Return [X, Y] of the center of cell containing provided text 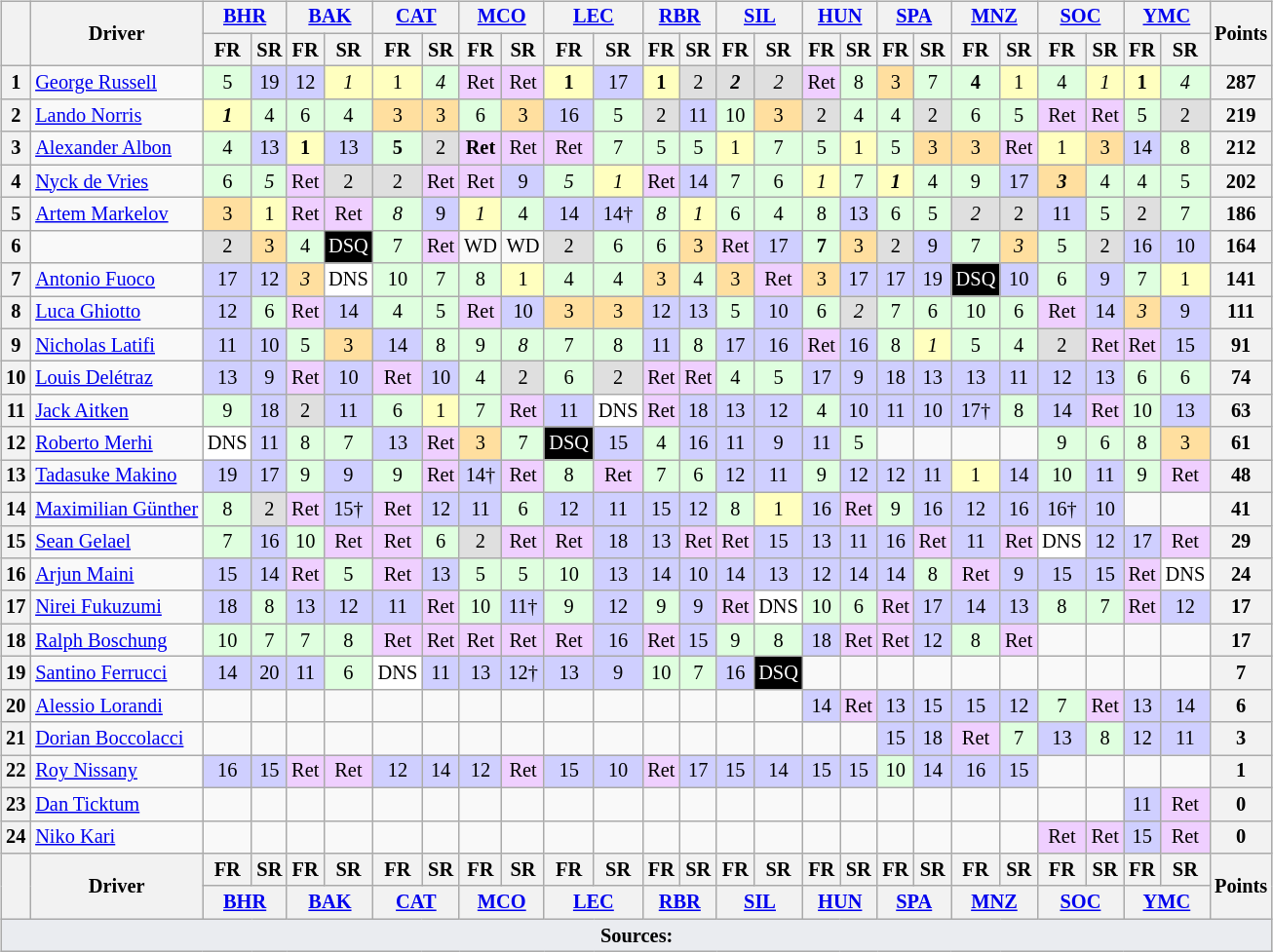
16† [1061, 509]
141 [1241, 280]
Artem Markelov [117, 214]
287 [1241, 83]
29 [1241, 542]
186 [1241, 214]
Louis Delétraz [117, 378]
11† [523, 607]
22 [16, 772]
111 [1241, 313]
Niko Kari [117, 837]
Tadasuke Makino [117, 476]
Roberto Merhi [117, 443]
63 [1241, 411]
Jack Aitken [117, 411]
Luca Ghiotto [117, 313]
41 [1241, 509]
Dorian Boccolacci [117, 739]
Nyck de Vries [117, 181]
Antonio Fuoco [117, 280]
212 [1241, 148]
74 [1241, 378]
Nirei Fukuzumi [117, 607]
Sources: [636, 935]
61 [1241, 443]
91 [1241, 345]
Alessio Lorandi [117, 705]
23 [16, 804]
Ralph Boschung [117, 640]
219 [1241, 116]
17† [976, 411]
21 [16, 739]
48 [1241, 476]
Nicholas Latifi [117, 345]
Roy Nissany [117, 772]
12† [523, 673]
Maximilian Günther [117, 509]
202 [1241, 181]
George Russell [117, 83]
15† [348, 509]
Dan Ticktum [117, 804]
Lando Norris [117, 116]
Alexander Albon [117, 148]
Santino Ferrucci [117, 673]
Arjun Maini [117, 575]
Sean Gelael [117, 542]
164 [1241, 247]
